Search for the cell housing the specified text and yield its [X, Y] center coordinate. 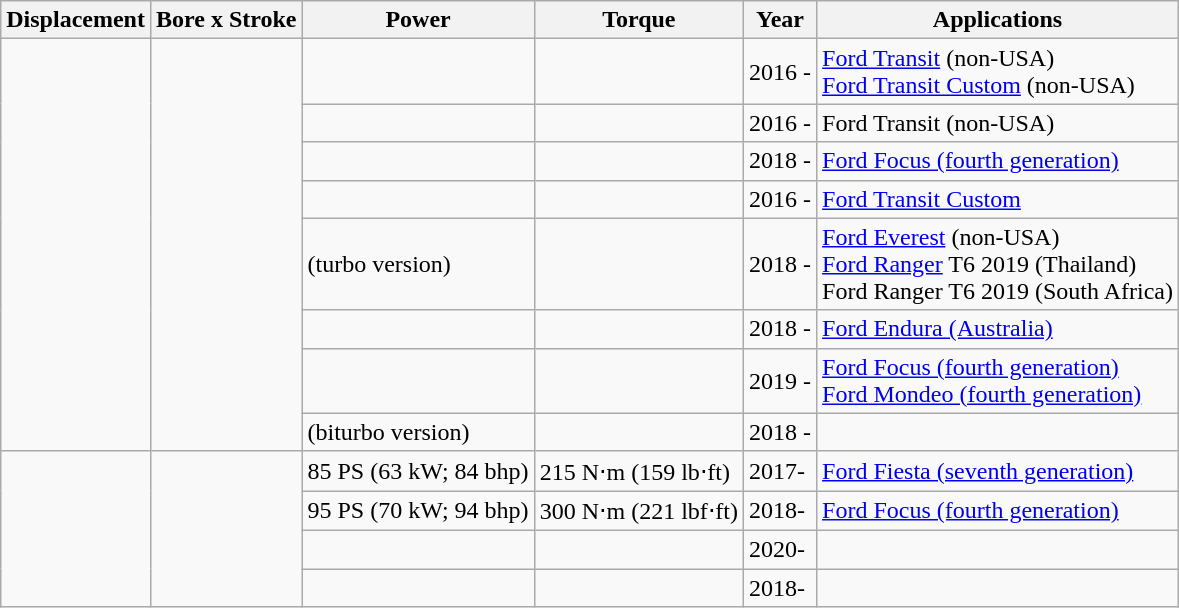
Year [780, 20]
2019 - [780, 380]
Applications [998, 20]
2017- [780, 471]
Ford Focus (fourth generation)Ford Mondeo (fourth generation) [998, 380]
300 N⋅m (221 lbf⋅ft) [638, 511]
2020- [780, 549]
85 PS (63 kW; 84 bhp) [418, 471]
Ford Endura (Australia) [998, 329]
Ford Transit (non-USA)Ford Transit Custom (non-USA) [998, 72]
Ford Transit (non-USA) [998, 123]
Power [418, 20]
215 N⋅m (159 lb⋅ft) [638, 471]
Ford Fiesta (seventh generation) [998, 471]
Displacement [76, 20]
Ford Everest (non-USA)Ford Ranger T6 2019 (Thailand)Ford Ranger T6 2019 (South Africa) [998, 264]
(biturbo version) [418, 432]
Bore x Stroke [226, 20]
Ford Transit Custom [998, 199]
95 PS (70 kW; 94 bhp) [418, 511]
Torque [638, 20]
(turbo version) [418, 264]
